From the cell containing the given text, extract its center point as [x, y] coordinate. 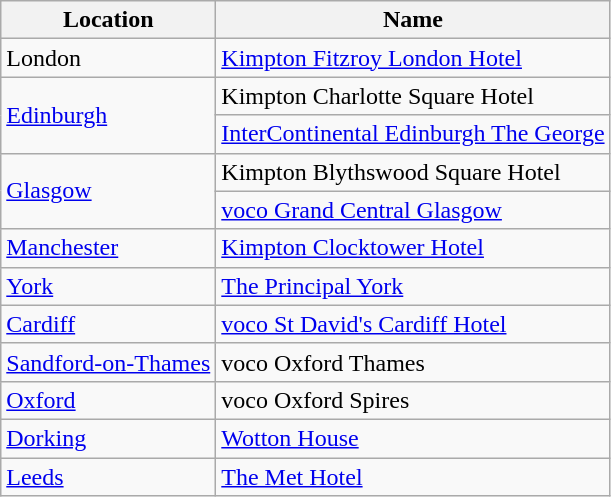
Dorking [108, 438]
Wotton House [413, 438]
voco Oxford Thames [413, 362]
York [108, 286]
voco Oxford Spires [413, 400]
Sandford-on-Thames [108, 362]
Cardiff [108, 324]
Kimpton Blythswood Square Hotel [413, 172]
InterContinental Edinburgh The George [413, 134]
Edinburgh [108, 115]
Manchester [108, 248]
Kimpton Charlotte Square Hotel [413, 96]
Kimpton Clocktower Hotel [413, 248]
London [108, 58]
Location [108, 20]
voco Grand Central Glasgow [413, 210]
The Met Hotel [413, 477]
voco St David's Cardiff Hotel [413, 324]
Oxford [108, 400]
Leeds [108, 477]
Name [413, 20]
Kimpton Fitzroy London Hotel [413, 58]
Glasgow [108, 191]
The Principal York [413, 286]
